Find where the given text appears and provide that cell's center as [X, Y] coordinate. 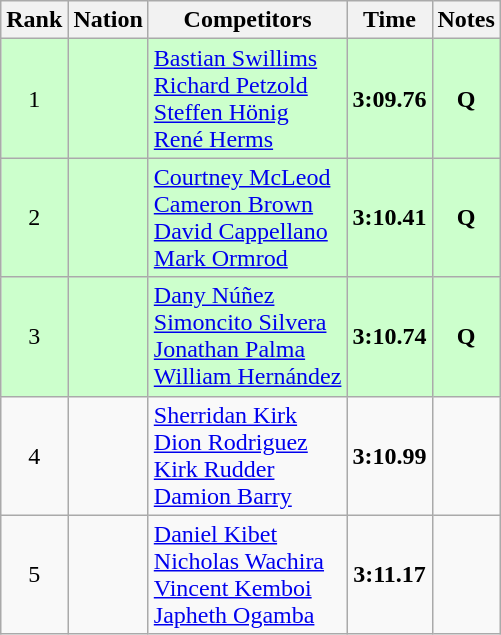
Notes [466, 20]
Competitors [248, 20]
Time [390, 20]
Sherridan KirkDion RodriguezKirk RudderDamion Barry [248, 456]
3:10.74 [390, 336]
Bastian SwillimsRichard PetzoldSteffen HönigRené Herms [248, 98]
Dany NúñezSimoncito SilveraJonathan PalmaWilliam Hernández [248, 336]
3:10.41 [390, 218]
3:09.76 [390, 98]
Courtney McLeodCameron BrownDavid CappellanoMark Ormrod [248, 218]
5 [34, 574]
4 [34, 456]
2 [34, 218]
3:10.99 [390, 456]
Nation [108, 20]
Rank [34, 20]
1 [34, 98]
3 [34, 336]
3:11.17 [390, 574]
Daniel KibetNicholas WachiraVincent KemboiJapheth Ogamba [248, 574]
